Search for the cell housing the specified text and yield its (X, Y) center coordinate. 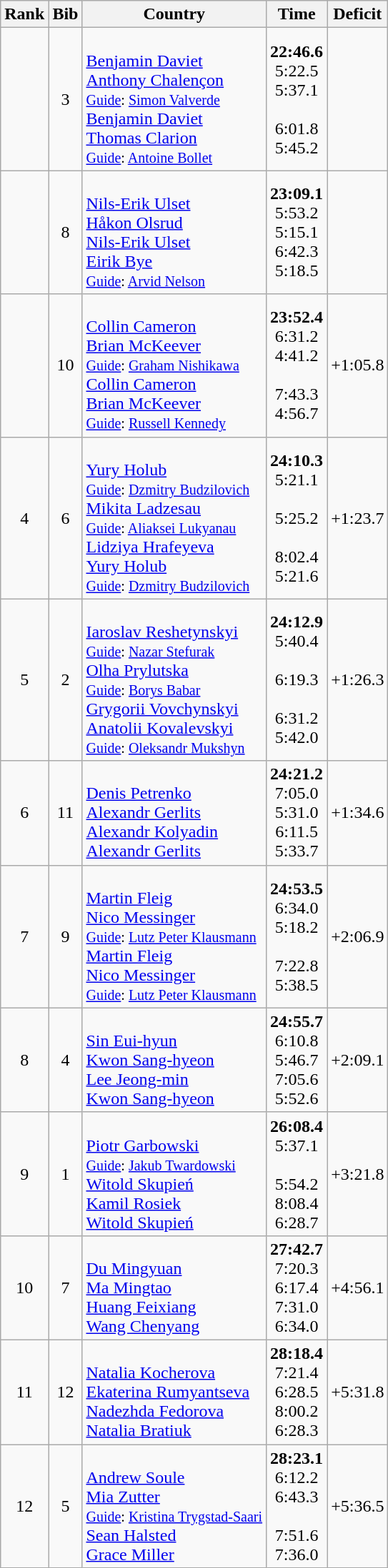
Country (174, 14)
+4:56.1 (357, 1288)
Collin CameronBrian McKeeverGuide: Graham NishikawaCollin CameronBrian McKeeverGuide: Russell Kennedy (174, 365)
23:09.15:53.25:15.16:42.35:18.5 (297, 233)
Piotr GarbowskiGuide: Jakub TwardowskiWitold SkupieńKamil RosiekWitold Skupień (174, 1173)
24:21.27:05.05:31.06:11.55:33.7 (297, 813)
Bib (66, 14)
2 (66, 679)
Martin FleigNico MessingerGuide: Lutz Peter KlausmannMartin FleigNico MessingerGuide: Lutz Peter Klausmann (174, 936)
Time (297, 14)
Deficit (357, 14)
+2:09.1 (357, 1060)
+3:21.8 (357, 1173)
+1:23.7 (357, 518)
Benjamin DavietAnthony ChalençonGuide: Simon ValverdeBenjamin DavietThomas ClarionGuide: Antoine Bollet (174, 99)
23:52.46:31.24:41.27:43.34:56.7 (297, 365)
22:46.65:22.55:37.16:01.85:45.2 (297, 99)
26:08.45:37.15:54.28:08.46:28.7 (297, 1173)
Yury HolubGuide: Dzmitry BudzilovichMikita LadzesauGuide: Aliaksei LukyanauLidziya HrafeyevaYury HolubGuide: Dzmitry Budzilovich (174, 518)
3 (66, 99)
1 (66, 1173)
24:53.56:34.05:18.27:22.85:38.5 (297, 936)
+5:36.5 (357, 1506)
Natalia KocherovaEkaterina RumyantsevaNadezhda FedorovaNatalia Bratiuk (174, 1392)
+1:05.8 (357, 365)
28:23.16:12.26:43.37:51.67:36.0 (297, 1506)
Du MingyuanMa MingtaoHuang FeixiangWang Chenyang (174, 1288)
Rank (24, 14)
+5:31.8 (357, 1392)
Andrew SouleMia ZutterGuide: Kristina Trygstad-SaariSean HalstedGrace Miller (174, 1506)
27:42.77:20.36:17.47:31.06:34.0 (297, 1288)
24:10.35:21.15:25.28:02.45:21.6 (297, 518)
+1:34.6 (357, 813)
Sin Eui-hyunKwon Sang-hyeonLee Jeong-minKwon Sang-hyeon (174, 1060)
+2:06.9 (357, 936)
24:12.95:40.46:19.36:31.25:42.0 (297, 679)
Iaroslav ReshetynskyiGuide: Nazar StefurakOlha PrylutskaGuide: Borys BabarGrygorii VovchynskyiAnatolii KovalevskyiGuide: Oleksandr Mukshyn (174, 679)
Nils-Erik UlsetHåkon OlsrudNils-Erik UlsetEirik ByeGuide: Arvid Nelson (174, 233)
28:18.47:21.46:28.58:00.26:28.3 (297, 1392)
+1:26.3 (357, 679)
24:55.76:10.85:46.77:05.65:52.6 (297, 1060)
Denis PetrenkoAlexandr GerlitsAlexandr KolyadinAlexandr Gerlits (174, 813)
